Output the (x, y) coordinate of the center of the cell containing the given text.  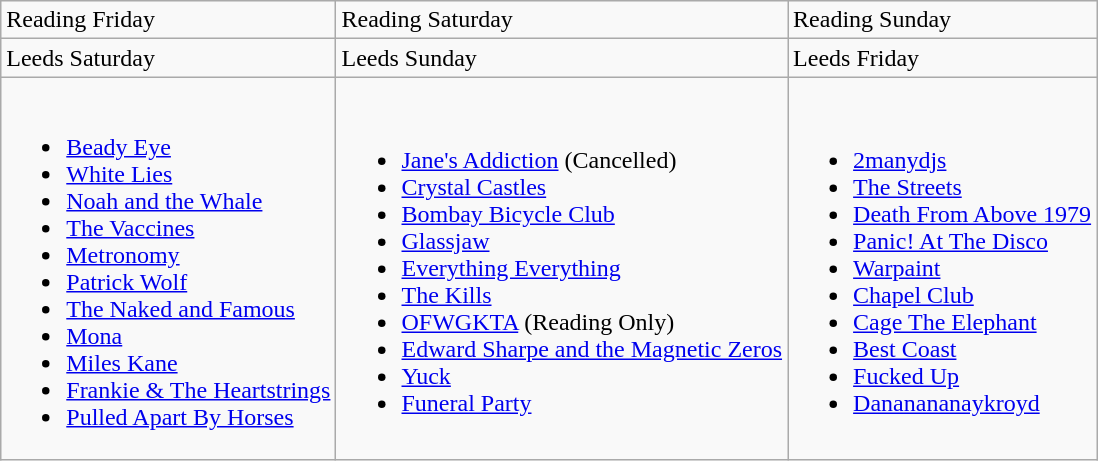
Leeds Friday (942, 58)
Leeds Saturday (168, 58)
Reading Saturday (562, 20)
2manydjsThe StreetsDeath From Above 1979Panic! At The DiscoWarpaintChapel ClubCage The ElephantBest CoastFucked UpDananananaykroyd (942, 268)
Reading Friday (168, 20)
Leeds Sunday (562, 58)
Reading Sunday (942, 20)
